Identify which cell holds the provided text, then report its (X, Y) central coordinate. 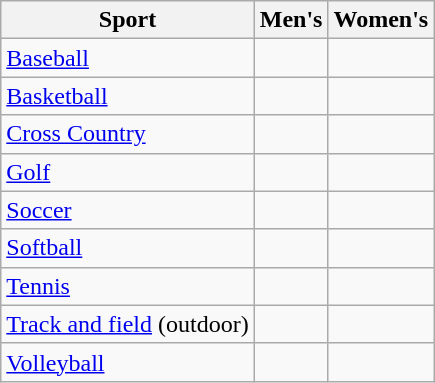
Golf (128, 172)
Baseball (128, 58)
Basketball (128, 96)
Cross Country (128, 134)
Men's (291, 20)
Volleyball (128, 362)
Track and field (outdoor) (128, 324)
Softball (128, 248)
Soccer (128, 210)
Women's (381, 20)
Sport (128, 20)
Tennis (128, 286)
